Return the [X, Y] coordinate for the center point of the cell that contains the specified text.  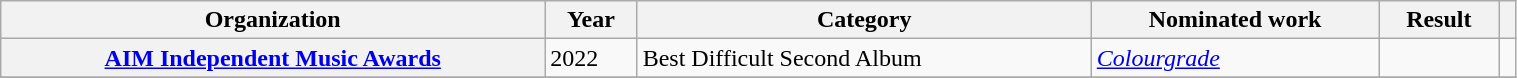
2022 [591, 58]
Best Difficult Second Album [864, 58]
Year [591, 20]
Category [864, 20]
Nominated work [1235, 20]
Colourgrade [1235, 58]
Result [1439, 20]
Organization [273, 20]
AIM Independent Music Awards [273, 58]
